From the cell containing the given text, extract its center point as (X, Y) coordinate. 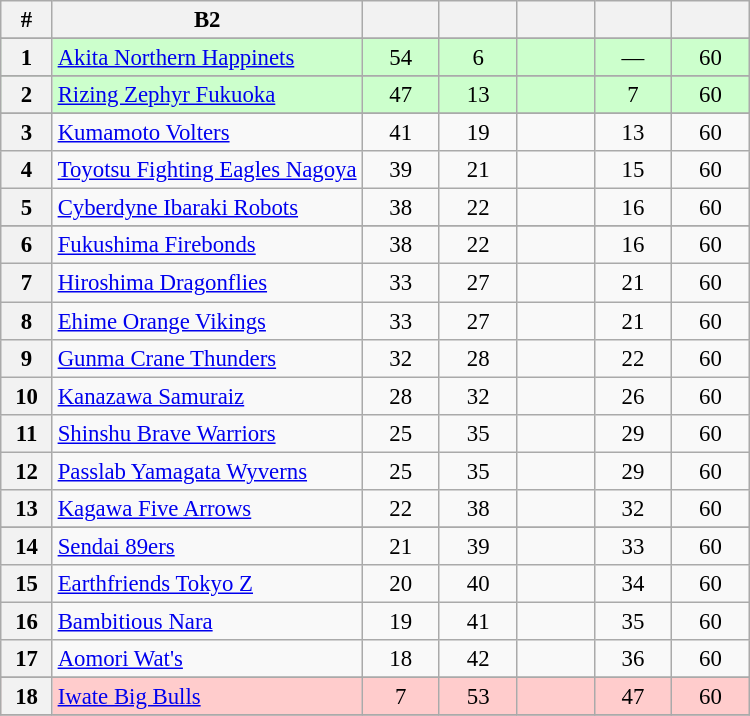
11 (27, 433)
4 (27, 170)
B2 (207, 20)
8 (27, 321)
2 (27, 95)
Gunma Crane Thunders (207, 358)
14 (27, 546)
Fukushima Firebonds (207, 245)
Sendai 89ers (207, 546)
Hiroshima Dragonflies (207, 283)
5 (27, 208)
Ehime Orange Vikings (207, 321)
26 (632, 396)
Passlab Yamagata Wyverns (207, 471)
Toyotsu Fighting Eagles Nagoya (207, 170)
54 (400, 58)
1 (27, 58)
34 (632, 584)
Shinshu Brave Warriors (207, 433)
Aomori Wat's (207, 659)
Kumamoto Volters (207, 133)
Cyberdyne Ibaraki Robots (207, 208)
9 (27, 358)
36 (632, 659)
Earthfriends Tokyo Z (207, 584)
17 (27, 659)
Kanazawa Samuraiz (207, 396)
53 (478, 697)
3 (27, 133)
Kagawa Five Arrows (207, 509)
20 (400, 584)
12 (27, 471)
42 (478, 659)
40 (478, 584)
Bambitious Nara (207, 621)
Iwate Big Bulls (207, 697)
Akita Northern Happinets (207, 58)
# (27, 20)
Rizing Zephyr Fukuoka (207, 95)
10 (27, 396)
— (632, 58)
